Extract the (X, Y) coordinate from the center of the cell holding the provided text.  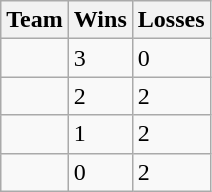
1 (100, 134)
Losses (171, 20)
3 (100, 58)
Wins (100, 20)
Team (35, 20)
